Output the (X, Y) coordinate of the center of the cell containing the given text.  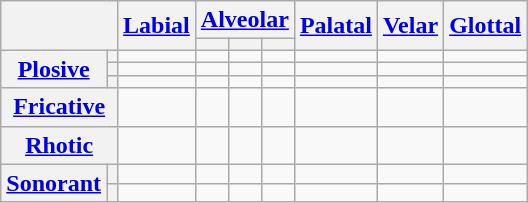
Palatal (336, 26)
Alveolar (244, 20)
Labial (157, 26)
Fricative (60, 107)
Rhotic (60, 145)
Sonorant (54, 183)
Velar (410, 26)
Plosive (54, 69)
Glottal (486, 26)
